Capture the cell that displays the provided text and extract its [X, Y] central coordinate. 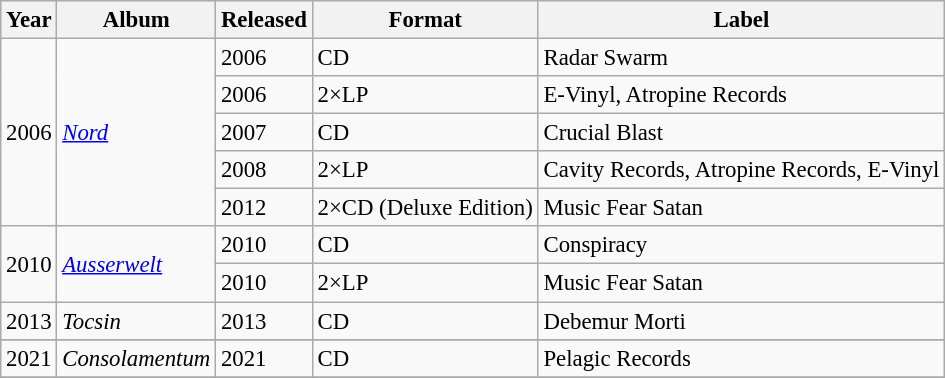
Tocsin [136, 321]
Debemur Morti [742, 321]
Crucial Blast [742, 133]
E-Vinyl, Atropine Records [742, 95]
Album [136, 20]
2012 [264, 208]
Nord [136, 133]
Conspiracy [742, 245]
Consolamentum [136, 358]
2×CD (Deluxe Edition) [425, 208]
Format [425, 20]
Year [29, 20]
Radar Swarm [742, 58]
Pelagic Records [742, 358]
Label [742, 20]
2007 [264, 133]
Ausserwelt [136, 264]
2008 [264, 170]
Cavity Records, Atropine Records, E-Vinyl [742, 170]
Released [264, 20]
